Return [x, y] of the center of cell containing provided text 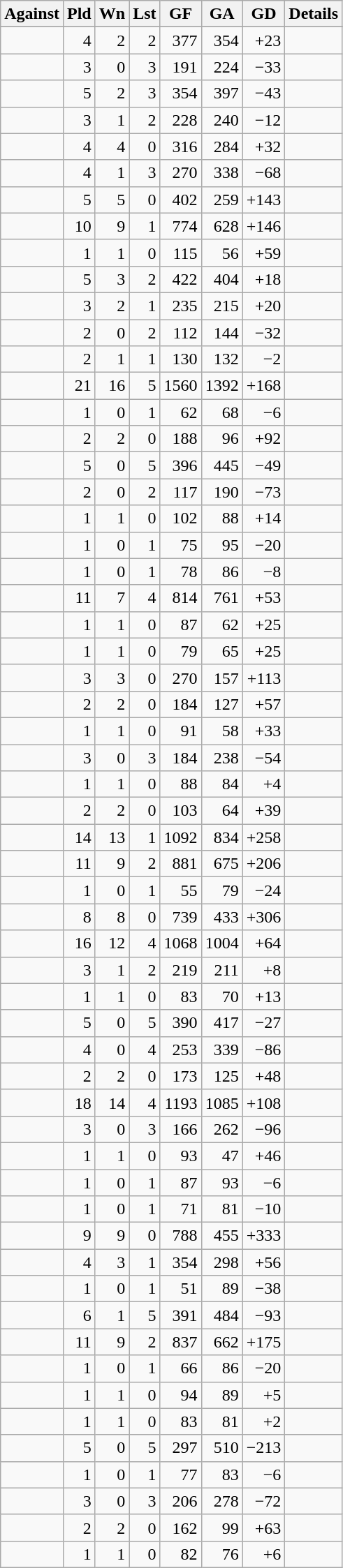
162 [180, 1528]
188 [180, 439]
96 [222, 439]
−93 [264, 1315]
−96 [264, 1129]
+108 [264, 1103]
377 [180, 40]
739 [180, 917]
−213 [264, 1448]
+143 [264, 200]
+39 [264, 811]
−43 [264, 94]
+6 [264, 1554]
338 [222, 173]
−27 [264, 1023]
−33 [264, 67]
−10 [264, 1209]
56 [222, 253]
253 [180, 1050]
+64 [264, 943]
219 [180, 970]
10 [79, 226]
+14 [264, 518]
127 [222, 704]
774 [180, 226]
66 [180, 1368]
228 [180, 120]
117 [180, 492]
1004 [222, 943]
75 [180, 545]
484 [222, 1315]
99 [222, 1528]
455 [222, 1236]
Details [314, 14]
391 [180, 1315]
−68 [264, 173]
−54 [264, 757]
224 [222, 67]
240 [222, 120]
1092 [180, 837]
GF [180, 14]
+33 [264, 731]
68 [222, 412]
+53 [264, 598]
173 [180, 1076]
102 [180, 518]
12 [112, 943]
+57 [264, 704]
298 [222, 1262]
6 [79, 1315]
−24 [264, 890]
+63 [264, 1528]
316 [180, 147]
+175 [264, 1342]
+59 [264, 253]
404 [222, 279]
396 [180, 465]
78 [180, 572]
235 [180, 306]
95 [222, 545]
−72 [264, 1501]
Wn [112, 14]
284 [222, 147]
+56 [264, 1262]
71 [180, 1209]
Pld [79, 14]
662 [222, 1342]
+32 [264, 147]
82 [180, 1554]
761 [222, 598]
64 [222, 811]
402 [180, 200]
−73 [264, 492]
−2 [264, 359]
1068 [180, 943]
190 [222, 492]
1392 [222, 386]
259 [222, 200]
+5 [264, 1395]
+18 [264, 279]
GD [264, 14]
13 [112, 837]
+113 [264, 678]
−32 [264, 333]
47 [222, 1156]
+146 [264, 226]
433 [222, 917]
+258 [264, 837]
+46 [264, 1156]
Lst [145, 14]
215 [222, 306]
55 [180, 890]
70 [222, 996]
94 [180, 1395]
166 [180, 1129]
191 [180, 67]
1193 [180, 1103]
278 [222, 1501]
417 [222, 1023]
+2 [264, 1421]
+48 [264, 1076]
262 [222, 1129]
−38 [264, 1289]
132 [222, 359]
130 [180, 359]
339 [222, 1050]
76 [222, 1554]
206 [180, 1501]
18 [79, 1103]
+92 [264, 439]
+20 [264, 306]
−86 [264, 1050]
675 [222, 864]
+23 [264, 40]
112 [180, 333]
+13 [264, 996]
−49 [264, 465]
397 [222, 94]
125 [222, 1076]
91 [180, 731]
+8 [264, 970]
157 [222, 678]
+306 [264, 917]
788 [180, 1236]
445 [222, 465]
58 [222, 731]
628 [222, 226]
+4 [264, 784]
GA [222, 14]
7 [112, 598]
−8 [264, 572]
837 [180, 1342]
238 [222, 757]
−12 [264, 120]
+168 [264, 386]
77 [180, 1474]
103 [180, 811]
1085 [222, 1103]
510 [222, 1448]
+206 [264, 864]
297 [180, 1448]
814 [180, 598]
422 [180, 279]
115 [180, 253]
834 [222, 837]
Against [32, 14]
65 [222, 651]
51 [180, 1289]
881 [180, 864]
21 [79, 386]
+333 [264, 1236]
211 [222, 970]
84 [222, 784]
144 [222, 333]
390 [180, 1023]
1560 [180, 386]
